Pinpoint the cell where the given text exists, returning its (x, y) midpoint coordinate. 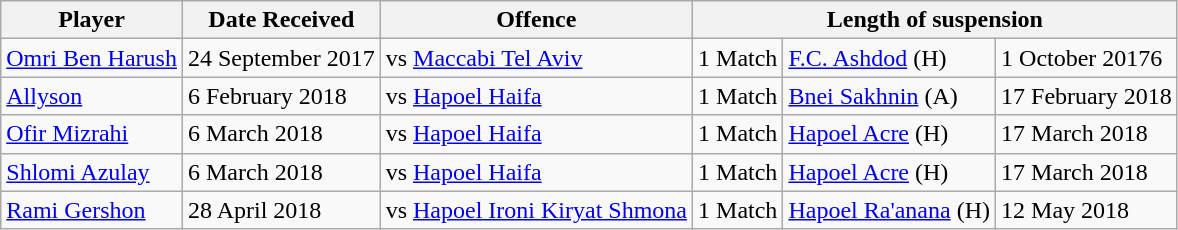
6 February 2018 (281, 96)
F.C. Ashdod (H) (890, 58)
Player (92, 20)
Omri Ben Harush (92, 58)
Date Received (281, 20)
Rami Gershon (92, 210)
Bnei Sakhnin (A) (890, 96)
Length of suspension (936, 20)
Hapoel Ra'anana (H) (890, 210)
Ofir Mizrahi (92, 134)
Allyson (92, 96)
vs Maccabi Tel Aviv (536, 58)
vs Hapoel Ironi Kiryat Shmona (536, 210)
28 April 2018 (281, 210)
1 October 20176 (1087, 58)
24 September 2017 (281, 58)
17 February 2018 (1087, 96)
12 May 2018 (1087, 210)
Offence (536, 20)
Shlomi Azulay (92, 172)
